Pinpoint the cell where the given text exists, returning its [x, y] midpoint coordinate. 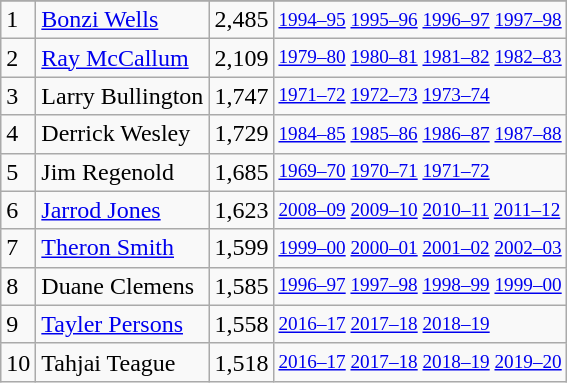
1994–95 1995–96 1996–97 1997–98 [420, 20]
2,109 [242, 58]
1,685 [242, 172]
1,747 [242, 96]
1,585 [242, 286]
9 [18, 324]
6 [18, 210]
10 [18, 362]
1 [18, 20]
Bonzi Wells [122, 20]
Theron Smith [122, 248]
1,623 [242, 210]
2008–09 2009–10 2010–11 2011–12 [420, 210]
2 [18, 58]
2,485 [242, 20]
1999–00 2000–01 2001–02 2002–03 [420, 248]
1,518 [242, 362]
1996–97 1997–98 1998–99 1999–00 [420, 286]
Duane Clemens [122, 286]
7 [18, 248]
Derrick Wesley [122, 134]
Tahjai Teague [122, 362]
Jim Regenold [122, 172]
8 [18, 286]
Tayler Persons [122, 324]
2016–17 2017–18 2018–19 2019–20 [420, 362]
1979–80 1980–81 1981–82 1982–83 [420, 58]
1971–72 1972–73 1973–74 [420, 96]
Larry Bullington [122, 96]
2016–17 2017–18 2018–19 [420, 324]
Ray McCallum [122, 58]
4 [18, 134]
1969–70 1970–71 1971–72 [420, 172]
1,558 [242, 324]
3 [18, 96]
5 [18, 172]
Jarrod Jones [122, 210]
1,729 [242, 134]
1,599 [242, 248]
1984–85 1985–86 1986–87 1987–88 [420, 134]
